Provide the [x, y] coordinate of the cell's center where the given text is located.  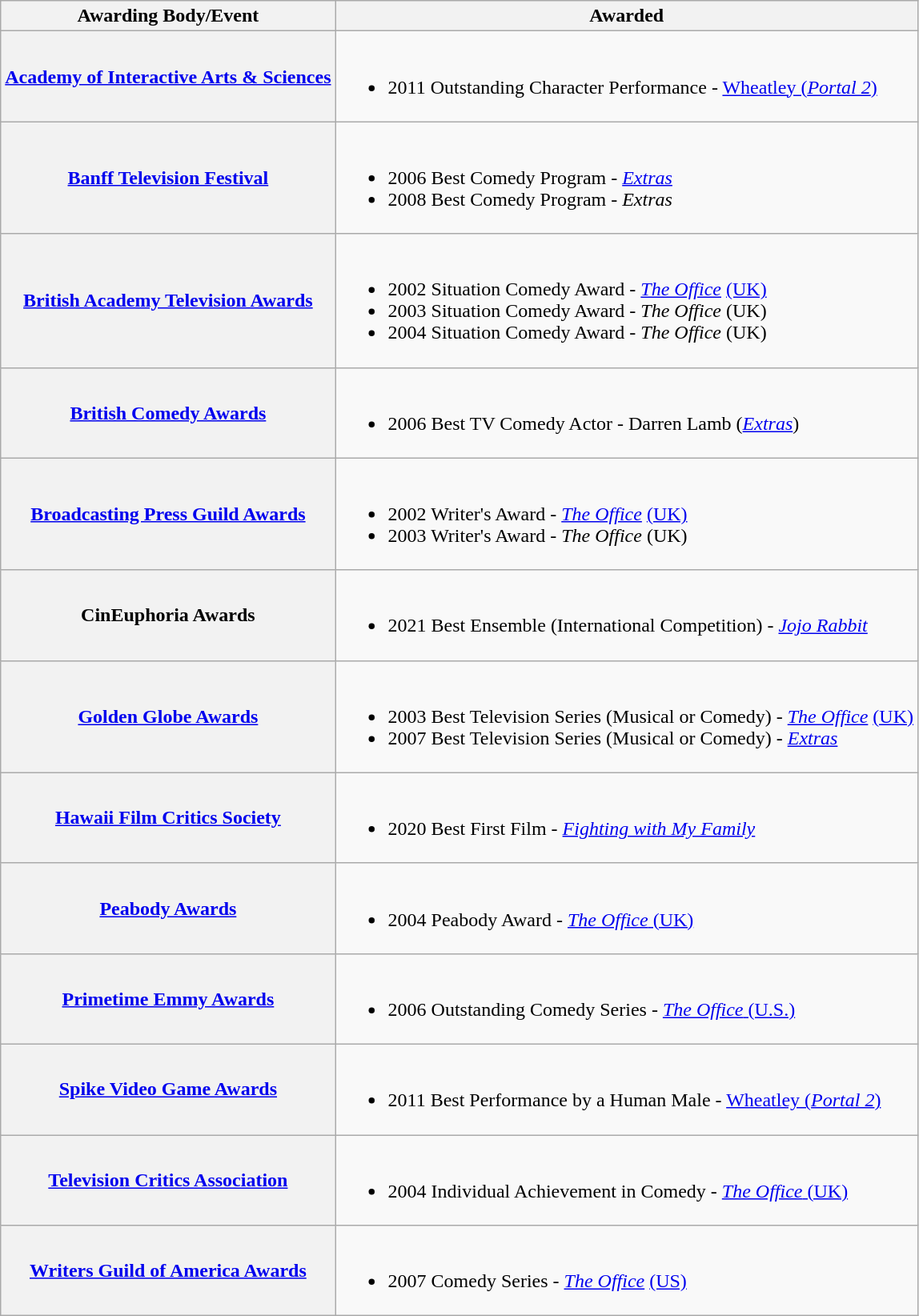
2006 Best TV Comedy Actor - Darren Lamb (Extras) [627, 413]
Broadcasting Press Guild Awards [168, 514]
2011 Outstanding Character Performance - Wheatley (Portal 2) [627, 77]
2011 Best Performance by a Human Male - Wheatley (Portal 2) [627, 1089]
Writers Guild of America Awards [168, 1271]
Awarded [627, 16]
Hawaii Film Critics Society [168, 818]
Peabody Awards [168, 908]
2007 Comedy Series - The Office (US) [627, 1271]
Golden Globe Awards [168, 716]
Academy of Interactive Arts & Sciences [168, 77]
2003 Best Television Series (Musical or Comedy) - The Office (UK)2007 Best Television Series (Musical or Comedy) - Extras [627, 716]
2021 Best Ensemble (International Competition) - Jojo Rabbit [627, 615]
2002 Writer's Award - The Office (UK)2003 Writer's Award - The Office (UK) [627, 514]
2020 Best First Film - Fighting with My Family [627, 818]
British Academy Television Awards [168, 301]
Spike Video Game Awards [168, 1089]
Banff Television Festival [168, 178]
2004 Peabody Award - The Office (UK) [627, 908]
Awarding Body/Event [168, 16]
2002 Situation Comedy Award - The Office (UK)2003 Situation Comedy Award - The Office (UK)2004 Situation Comedy Award - The Office (UK) [627, 301]
2004 Individual Achievement in Comedy - The Office (UK) [627, 1180]
Primetime Emmy Awards [168, 999]
2006 Best Comedy Program - Extras2008 Best Comedy Program - Extras [627, 178]
British Comedy Awards [168, 413]
Television Critics Association [168, 1180]
2006 Outstanding Comedy Series - The Office (U.S.) [627, 999]
CinEuphoria Awards [168, 615]
